Pinpoint the cell where the given text exists, returning its (X, Y) midpoint coordinate. 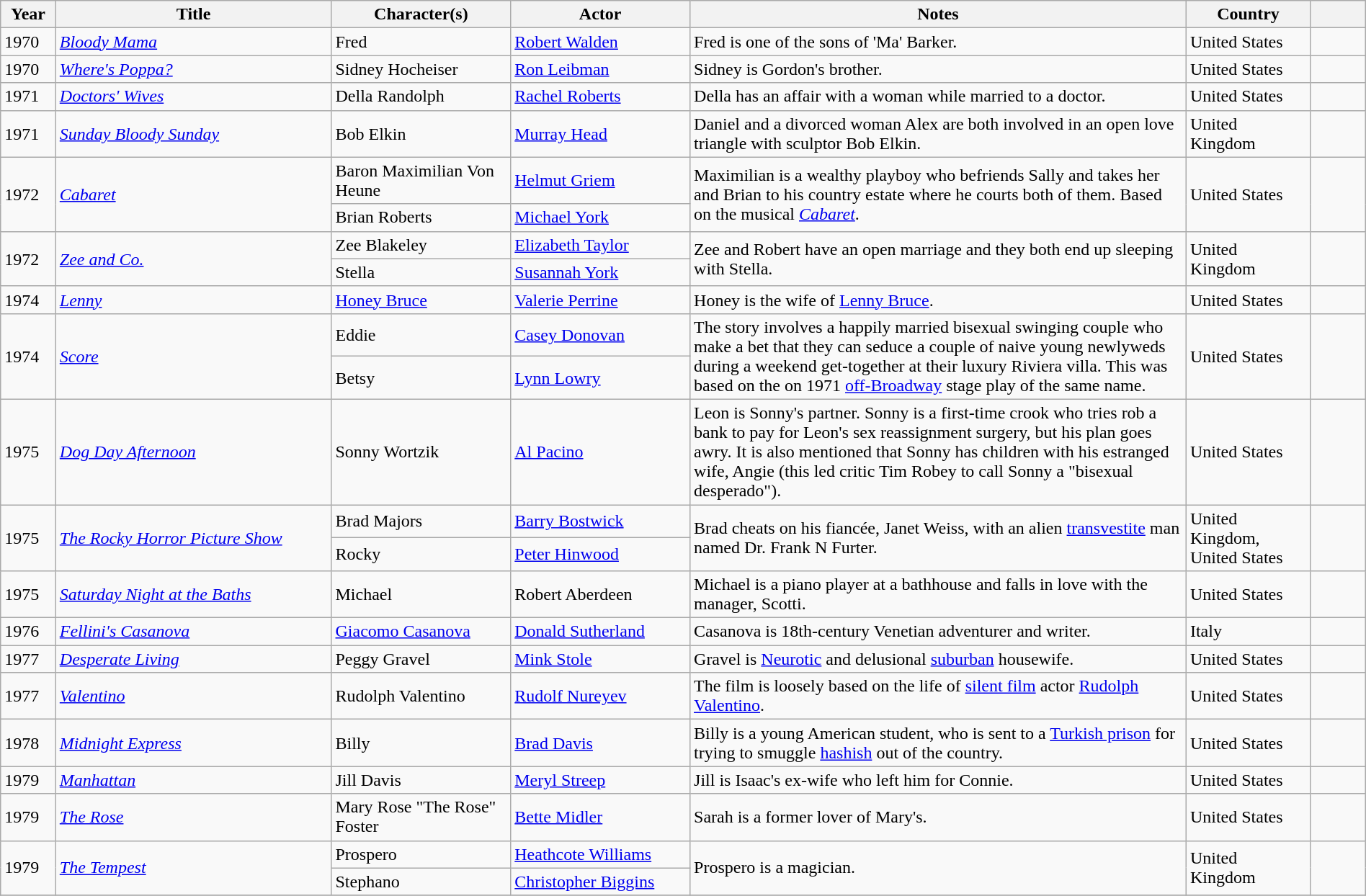
Helmut Griem (601, 180)
Elizabeth Taylor (601, 245)
Year (29, 14)
Ron Leibman (601, 69)
Michael is a piano player at a bathhouse and falls in love with the manager, Scotti. (938, 595)
Giacomo Casanova (421, 632)
Desperate Living (193, 659)
Christopher Biggins (601, 882)
Fred is one of the sons of 'Ma' Barker. (938, 42)
Brad Majors (421, 521)
Notes (938, 14)
Robert Aberdeen (601, 595)
1978 (29, 743)
Sarah is a former lover of Mary's. (938, 817)
Casey Donovan (601, 335)
Mary Rose "The Rose" Foster (421, 817)
1976 (29, 632)
Michael (421, 595)
Manhattan (193, 780)
Della Randolph (421, 97)
Meryl Streep (601, 780)
Valerie Perrine (601, 300)
The Rocky Horror Picture Show (193, 537)
Robert Walden (601, 42)
Peter Hinwood (601, 555)
Sidney Hocheiser (421, 69)
Susannah York (601, 272)
Donald Sutherland (601, 632)
Bob Elkin (421, 134)
Sidney is Gordon's brother. (938, 69)
Brian Roberts (421, 218)
Character(s) (421, 14)
Bloody Mama (193, 42)
Honey is the wife of Lenny Bruce. (938, 300)
Doctors' Wives (193, 97)
Stephano (421, 882)
Country (1248, 14)
Stella (421, 272)
Bette Midler (601, 817)
Gravel is Neurotic and delusional suburban housewife. (938, 659)
Title (193, 14)
Midnight Express (193, 743)
Zee and Robert have an open marriage and they both end up sleeping with Stella. (938, 259)
Murray Head (601, 134)
Daniel and a divorced woman Alex are both involved in an open love triangle with sculptor Bob Elkin. (938, 134)
Fellini's Casanova (193, 632)
Michael York (601, 218)
Jill Davis (421, 780)
Billy is a young American student, who is sent to a Turkish prison for trying to smuggle hashish out of the country. (938, 743)
Rudolf Nureyev (601, 696)
Sonny Wortzik (421, 452)
Score (193, 356)
Prospero (421, 854)
Dog Day Afternoon (193, 452)
Eddie (421, 335)
Rachel Roberts (601, 97)
Honey Bruce (421, 300)
Della has an affair with a woman while married to a doctor. (938, 97)
Mink Stole (601, 659)
Peggy Gravel (421, 659)
United Kingdom, United States (1248, 537)
Prospero is a magician. (938, 868)
Heathcote Williams (601, 854)
Casanova is 18th-century Venetian adventurer and writer. (938, 632)
Sunday Bloody Sunday (193, 134)
Betsy (421, 378)
Al Pacino (601, 452)
Barry Bostwick (601, 521)
Brad cheats on his fiancée, Janet Weiss, with an alien transvestite man named Dr. Frank N Furter. (938, 537)
Baron Maximilian Von Heune (421, 180)
The Rose (193, 817)
Rocky (421, 555)
Actor (601, 14)
Saturday Night at the Baths (193, 595)
Lenny (193, 300)
Lynn Lowry (601, 378)
Zee Blakeley (421, 245)
Italy (1248, 632)
Where's Poppa? (193, 69)
Rudolph Valentino (421, 696)
The Tempest (193, 868)
Brad Davis (601, 743)
Zee and Co. (193, 259)
Jill is Isaac's ex-wife who left him for Connie. (938, 780)
Billy (421, 743)
Cabaret (193, 194)
The film is loosely based on the life of silent film actor Rudolph Valentino. (938, 696)
Fred (421, 42)
Valentino (193, 696)
